For the text-containing cell, return its midpoint in [X, Y] coordinate format. 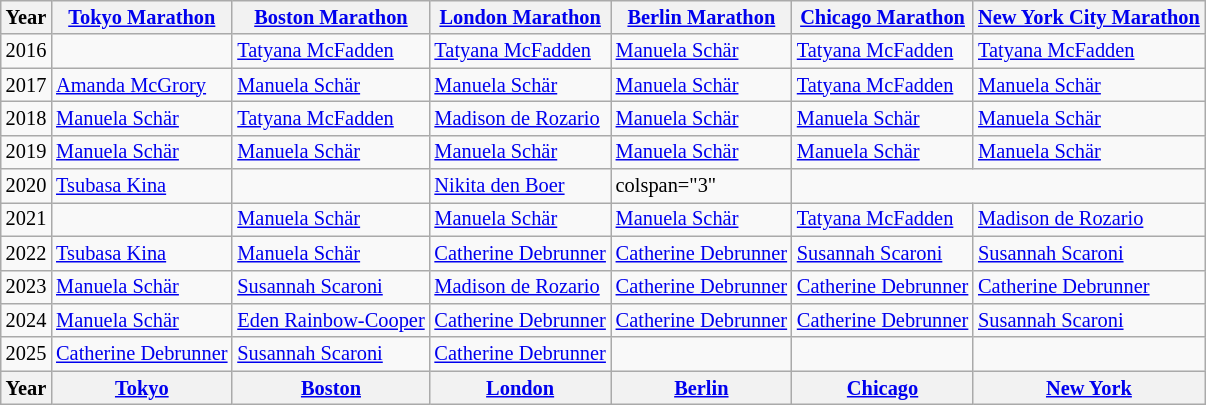
New York [1088, 388]
Berlin Marathon [702, 17]
New York City Marathon [1088, 17]
Amanda McGrory [142, 85]
2020 [26, 186]
Boston [330, 388]
2025 [26, 354]
Chicago Marathon [882, 17]
Boston Marathon [330, 17]
2021 [26, 219]
Tokyo Marathon [142, 17]
Nikita den Boer [520, 186]
2016 [26, 51]
Chicago [882, 388]
2018 [26, 118]
Eden Rainbow-Cooper [330, 320]
2022 [26, 253]
2019 [26, 152]
Berlin [702, 388]
2017 [26, 85]
Tokyo [142, 388]
London Marathon [520, 17]
2024 [26, 320]
colspan="3" [702, 186]
2023 [26, 287]
London [520, 388]
